Identify which cell holds the provided text, then report its [x, y] central coordinate. 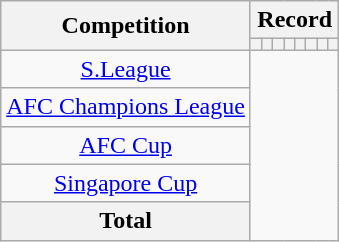
AFC Champions League [126, 107]
Total [126, 221]
Record [294, 20]
AFC Cup [126, 145]
Singapore Cup [126, 183]
S.League [126, 69]
Competition [126, 26]
